Return [x, y] of the center of cell containing provided text 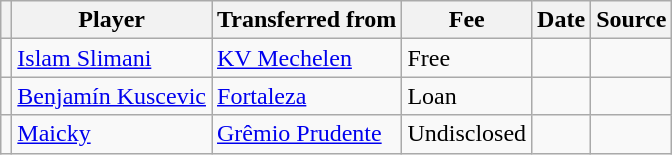
Islam Slimani [112, 58]
Benjamín Kuscevic [112, 96]
Fee [467, 20]
KV Mechelen [307, 58]
Undisclosed [467, 134]
Maicky [112, 134]
Source [632, 20]
Fortaleza [307, 96]
Player [112, 20]
Transferred from [307, 20]
Loan [467, 96]
Free [467, 58]
Date [562, 20]
Grêmio Prudente [307, 134]
